Extract the (x, y) coordinate from the center of the cell holding the provided text.  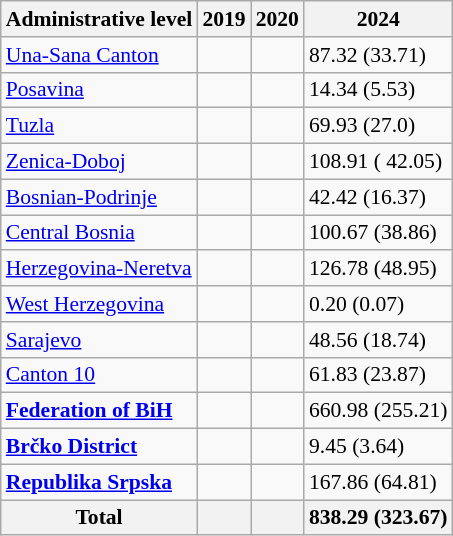
2019 (224, 19)
9.45 (3.64) (378, 447)
126.78 (48.95) (378, 269)
Herzegovina-Neretva (100, 269)
Posavina (100, 90)
Administrative level (100, 19)
108.91 ( 42.05) (378, 162)
Federation of BiH (100, 411)
42.42 (16.37) (378, 197)
167.86 (64.81) (378, 482)
Canton 10 (100, 375)
838.29 (323.67) (378, 518)
100.67 (38.86) (378, 233)
660.98 (255.21) (378, 411)
2020 (278, 19)
Central Bosnia (100, 233)
87.32 (33.71) (378, 55)
Brčko District (100, 447)
48.56 (18.74) (378, 340)
Bosnian-Podrinje (100, 197)
Republika Srpska (100, 482)
0.20 (0.07) (378, 304)
69.93 (27.0) (378, 126)
2024 (378, 19)
Total (100, 518)
Una-Sana Canton (100, 55)
Zenica-Doboj (100, 162)
14.34 (5.53) (378, 90)
Sarajevo (100, 340)
West Herzegovina (100, 304)
Tuzla (100, 126)
61.83 (23.87) (378, 375)
